Pinpoint the cell where the given text exists, returning its [X, Y] midpoint coordinate. 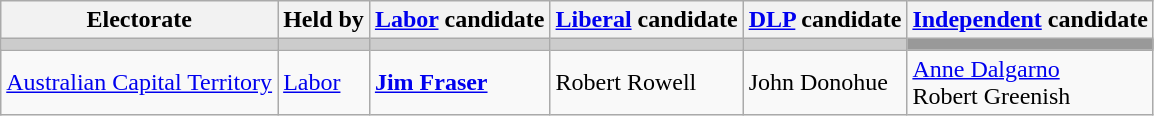
Labor [324, 82]
Labor candidate [460, 20]
Liberal candidate [646, 20]
Australian Capital Territory [140, 82]
DLP candidate [825, 20]
Held by [324, 20]
Electorate [140, 20]
Anne DalgarnoRobert Greenish [1030, 82]
Independent candidate [1030, 20]
Jim Fraser [460, 82]
John Donohue [825, 82]
Robert Rowell [646, 82]
